For the text-containing cell, return its midpoint in [X, Y] coordinate format. 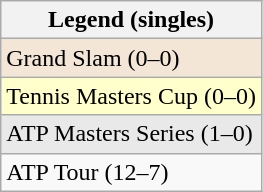
Tennis Masters Cup (0–0) [132, 96]
ATP Masters Series (1–0) [132, 134]
Legend (singles) [132, 20]
Grand Slam (0–0) [132, 58]
ATP Tour (12–7) [132, 172]
